Determine the (x, y) coordinate at the center of the cell enclosing the given text.  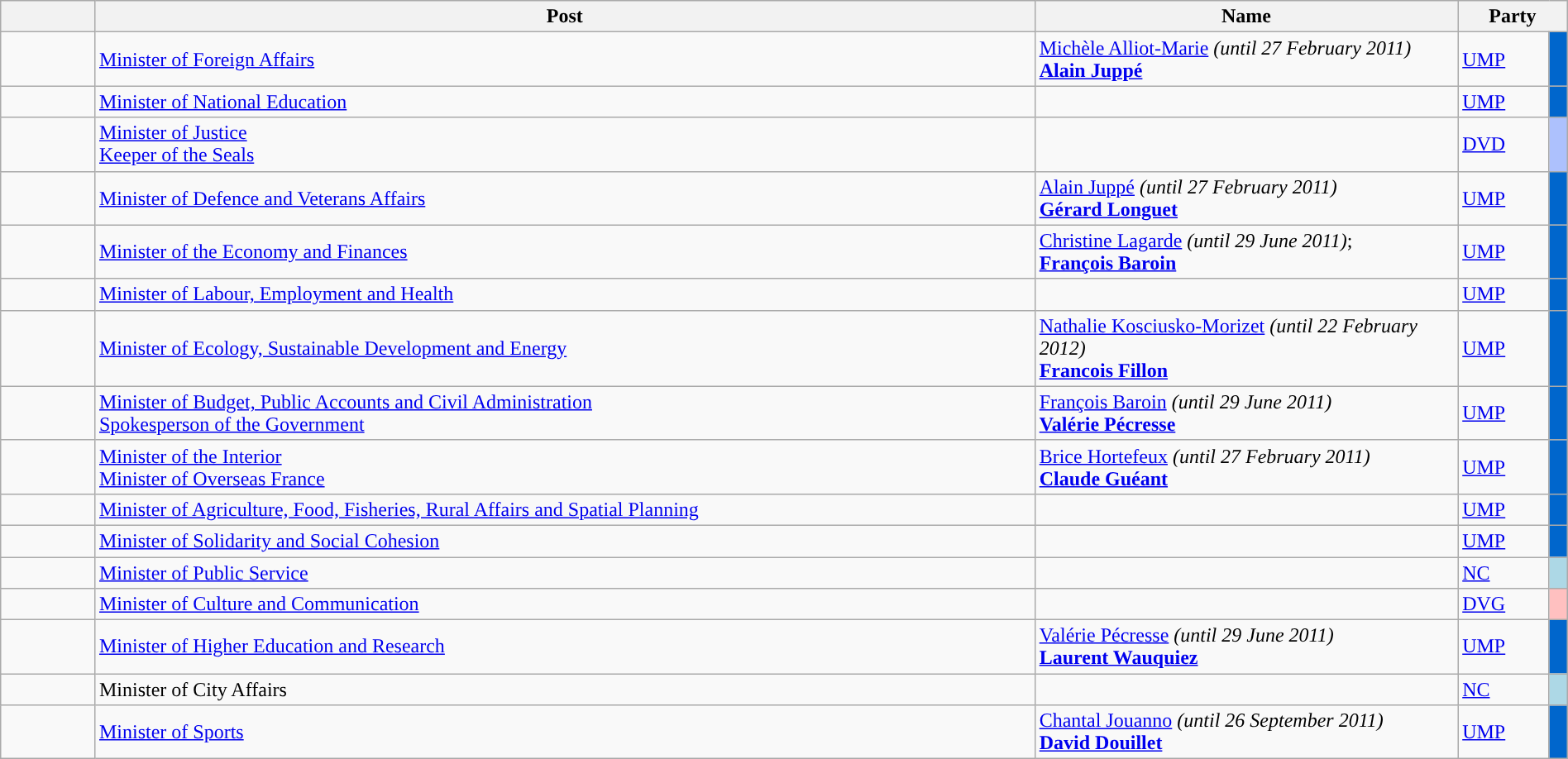
François Baroin (until 29 June 2011) Valérie Pécresse (1246, 413)
Minister of Budget, Public Accounts and Civil AdministrationSpokesperson of the Government (564, 413)
Minister of Foreign Affairs (564, 60)
Minister of Culture and Communication (564, 604)
Brice Hortefeux (until 27 February 2011) Claude Guéant (1246, 466)
Minister of the InteriorMinister of Overseas France (564, 466)
Minister of JusticeKeeper of the Seals (564, 144)
Minister of Defence and Veterans Affairs (564, 198)
DVD (1503, 144)
Alain Juppé (until 27 February 2011) Gérard Longuet (1246, 198)
Minister of Agriculture, Food, Fisheries, Rural Affairs and Spatial Planning (564, 509)
Michèle Alliot-Marie (until 27 February 2011) Alain Juppé (1246, 60)
Party (1513, 17)
Valérie Pécresse (until 29 June 2011) Laurent Wauquiez (1246, 647)
Minister of Public Service (564, 573)
Minister of Labour, Employment and Health (564, 294)
Chantal Jouanno (until 26 September 2011) David Douillet (1246, 733)
Minister of Solidarity and Social Cohesion (564, 541)
Minister of Higher Education and Research (564, 647)
Minister of the Economy and Finances (564, 251)
Minister of National Education (564, 102)
Nathalie Kosciusko-Morizet (until 22 February 2012) Francois Fillon (1246, 348)
Name (1246, 17)
Minister of Sports (564, 733)
DVG (1503, 604)
Post (564, 17)
Minister of City Affairs (564, 690)
Christine Lagarde (until 29 June 2011);François Baroin (1246, 251)
Minister of Ecology, Sustainable Development and Energy (564, 348)
